Return the [x, y] coordinate for the center point of the cell that contains the specified text.  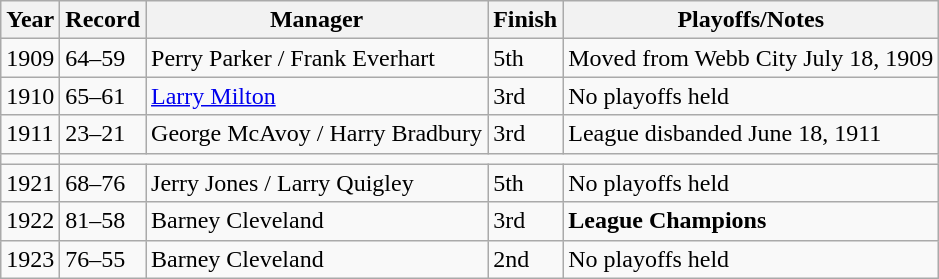
Manager [317, 20]
81–58 [103, 221]
George McAvoy / Harry Bradbury [317, 134]
64–59 [103, 58]
1921 [30, 183]
23–21 [103, 134]
1922 [30, 221]
1923 [30, 259]
65–61 [103, 96]
1911 [30, 134]
76–55 [103, 259]
League disbanded June 18, 1911 [751, 134]
Record [103, 20]
Moved from Webb City July 18, 1909 [751, 58]
68–76 [103, 183]
Finish [526, 20]
Larry Milton [317, 96]
1909 [30, 58]
Jerry Jones / Larry Quigley [317, 183]
1910 [30, 96]
Perry Parker / Frank Everhart [317, 58]
Playoffs/Notes [751, 20]
2nd [526, 259]
League Champions [751, 221]
Year [30, 20]
